Scan for the cell matching the given text and deliver its (X, Y) coordinate at center. 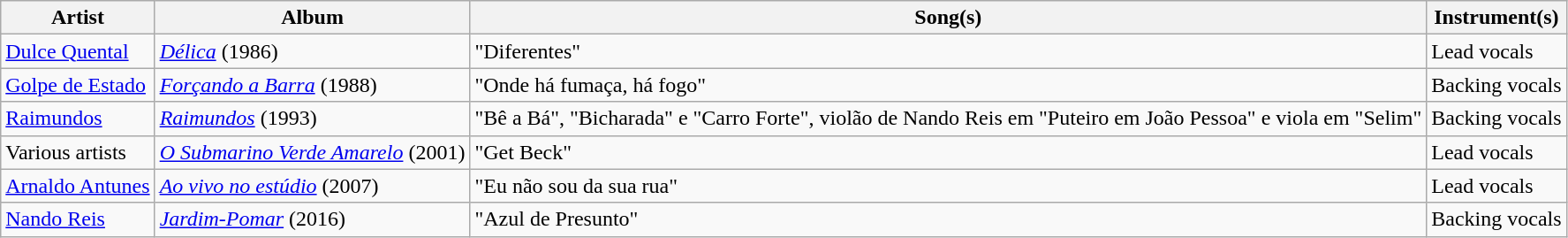
Artist (78, 18)
Jardim-Pomar (2016) (313, 219)
"Azul de Presunto" (949, 219)
"Diferentes" (949, 51)
O Submarino Verde Amarelo (2001) (313, 152)
"Get Beck" (949, 152)
Golpe de Estado (78, 85)
Dulce Quental (78, 51)
"Onde há fumaça, há fogo" (949, 85)
Raimundos (78, 119)
Song(s) (949, 18)
"Bê a Bá", "Bicharada" e "Carro Forte", violão de Nando Reis em "Puteiro em João Pessoa" e viola em "Selim" (949, 119)
"Eu não sou da sua rua" (949, 186)
Arnaldo Antunes (78, 186)
Various artists (78, 152)
Nando Reis (78, 219)
Forçando a Barra (1988) (313, 85)
Raimundos (1993) (313, 119)
Album (313, 18)
Instrument(s) (1496, 18)
Ao vivo no estúdio (2007) (313, 186)
Délica (1986) (313, 51)
